Determine the [X, Y] coordinate at the center of the cell enclosing the given text.  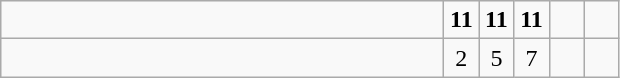
2 [462, 58]
5 [496, 58]
7 [532, 58]
